Locate the cell with the specified text and output its [x, y] center coordinate. 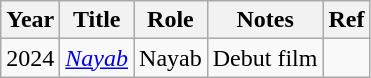
Title [97, 20]
Role [171, 20]
2024 [30, 58]
Ref [346, 20]
Year [30, 20]
Notes [265, 20]
Debut film [265, 58]
